From the cell containing the given text, extract its center point as [X, Y] coordinate. 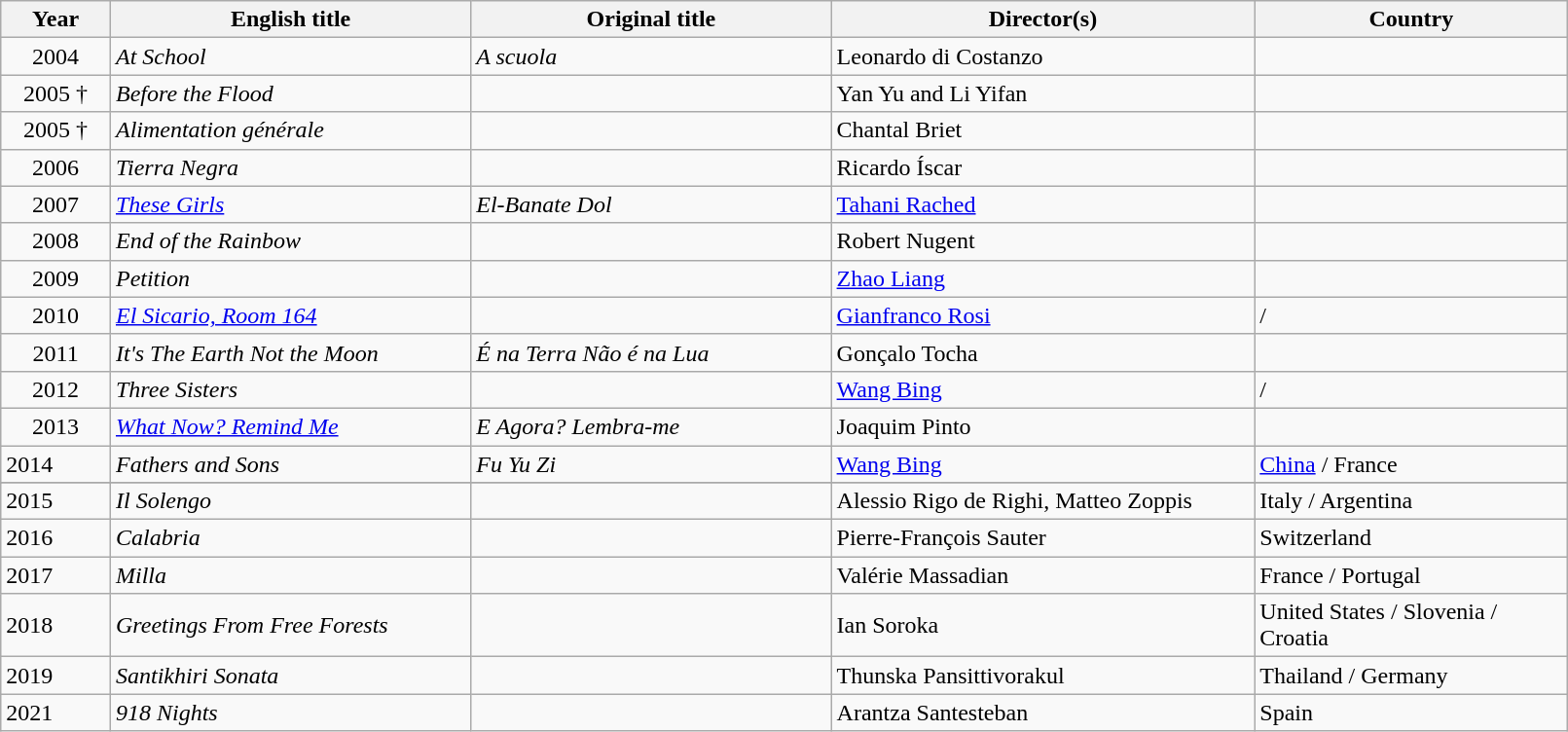
Year [56, 19]
Three Sisters [290, 389]
Alimentation générale [290, 130]
Santikhiri Sonata [290, 676]
2018 [56, 625]
Il Solengo [290, 501]
El Sicario, Room 164 [290, 315]
2013 [56, 426]
Gianfranco Rosi [1043, 315]
Before the Flood [290, 93]
Country [1411, 19]
Greetings From Free Forests [290, 625]
Valérie Massadian [1043, 575]
918 Nights [290, 713]
2021 [56, 713]
Chantal Briet [1043, 130]
E Agora? Lembra-me [651, 426]
2015 [56, 501]
It's The Earth Not the Moon [290, 352]
Leonardo di Costanzo [1043, 56]
End of the Rainbow [290, 241]
Milla [290, 575]
2012 [56, 389]
At School [290, 56]
2010 [56, 315]
2004 [56, 56]
Fu Yu Zi [651, 464]
Tahani Rached [1043, 204]
Yan Yu and Li Yifan [1043, 93]
Original title [651, 19]
Fathers and Sons [290, 464]
2019 [56, 676]
France / Portugal [1411, 575]
El-Banate Dol [651, 204]
These Girls [290, 204]
Arantza Santesteban [1043, 713]
2017 [56, 575]
2014 [56, 464]
China / France [1411, 464]
United States / Slovenia / Croatia [1411, 625]
What Now? Remind Me [290, 426]
Ricardo Íscar [1043, 167]
Spain [1411, 713]
Alessio Rigo de Righi, Matteo Zoppis [1043, 501]
2016 [56, 538]
Pierre-François Sauter [1043, 538]
Thailand / Germany [1411, 676]
Joaquim Pinto [1043, 426]
Ian Soroka [1043, 625]
É na Terra Não é na Lua [651, 352]
2009 [56, 278]
Robert Nugent [1043, 241]
Petition [290, 278]
Tierra Negra [290, 167]
2007 [56, 204]
2011 [56, 352]
Zhao Liang [1043, 278]
Switzerland [1411, 538]
2006 [56, 167]
Italy / Argentina [1411, 501]
A scuola [651, 56]
English title [290, 19]
2008 [56, 241]
Thunska Pansittivorakul [1043, 676]
Gonçalo Tocha [1043, 352]
Director(s) [1043, 19]
Calabria [290, 538]
